Extract the (x, y) coordinate from the center of the cell holding the provided text.  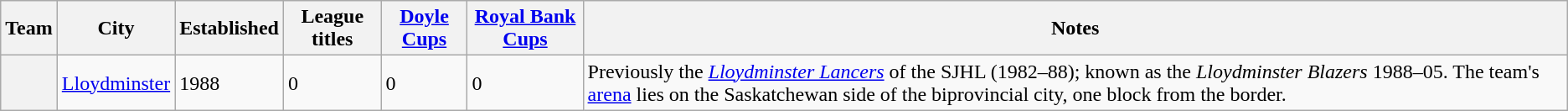
Team (29, 29)
League titles (332, 29)
Notes (1075, 29)
Established (230, 29)
Lloydminster (116, 82)
1988 (230, 82)
Royal Bank Cups (525, 29)
City (116, 29)
Doyle Cups (424, 29)
